Locate the cell with the specified text and output its [X, Y] center coordinate. 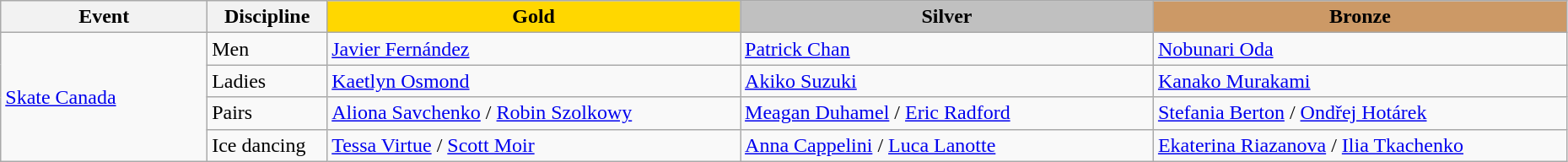
Discipline [267, 17]
Ekaterina Riazanova / Ilia Tkachenko [1360, 145]
Skate Canada [105, 97]
Akiko Suzuki [947, 81]
Bronze [1360, 17]
Tessa Virtue / Scott Moir [534, 145]
Kaetlyn Osmond [534, 81]
Ladies [267, 81]
Meagan Duhamel / Eric Radford [947, 113]
Nobunari Oda [1360, 49]
Stefania Berton / Ondřej Hotárek [1360, 113]
Kanako Murakami [1360, 81]
Pairs [267, 113]
Ice dancing [267, 145]
Javier Fernández [534, 49]
Event [105, 17]
Patrick Chan [947, 49]
Silver [947, 17]
Anna Cappelini / Luca Lanotte [947, 145]
Gold [534, 17]
Men [267, 49]
Aliona Savchenko / Robin Szolkowy [534, 113]
